Identify which cell holds the provided text, then report its [X, Y] central coordinate. 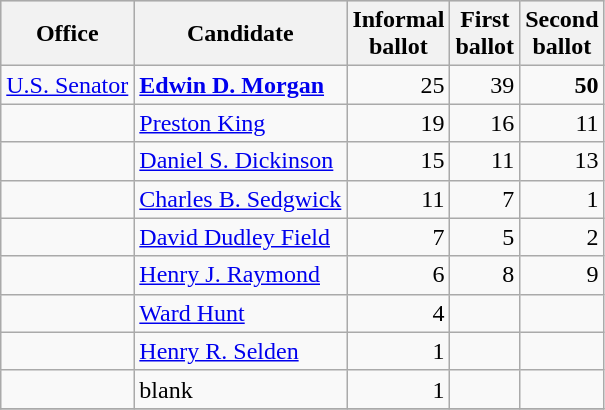
2 [562, 237]
50 [562, 85]
19 [398, 123]
Ward Hunt [240, 313]
13 [562, 161]
Second ballot [562, 34]
Henry R. Selden [240, 351]
blank [240, 389]
Edwin D. Morgan [240, 85]
5 [485, 237]
Office [68, 34]
39 [485, 85]
Informal ballot [398, 34]
Henry J. Raymond [240, 275]
Daniel S. Dickinson [240, 161]
9 [562, 275]
6 [398, 275]
Candidate [240, 34]
First ballot [485, 34]
15 [398, 161]
U.S. Senator [68, 85]
16 [485, 123]
25 [398, 85]
4 [398, 313]
Charles B. Sedgwick [240, 199]
Preston King [240, 123]
8 [485, 275]
David Dudley Field [240, 237]
